Find where the given text appears and provide that cell's center as [X, Y] coordinate. 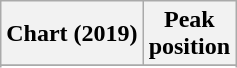
Chart (2019) [72, 34]
Peakposition [189, 34]
